Provide the (x, y) coordinate of the cell's center where the given text is located.  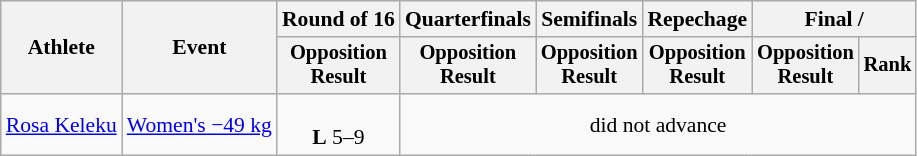
Rank (888, 66)
did not advance (658, 124)
Round of 16 (338, 19)
Athlete (62, 48)
Repechage (697, 19)
Women's −49 kg (200, 124)
Final / (834, 19)
L 5–9 (338, 124)
Semifinals (590, 19)
Rosa Keleku (62, 124)
Event (200, 48)
Quarterfinals (468, 19)
